Capture the cell that displays the provided text and extract its [x, y] central coordinate. 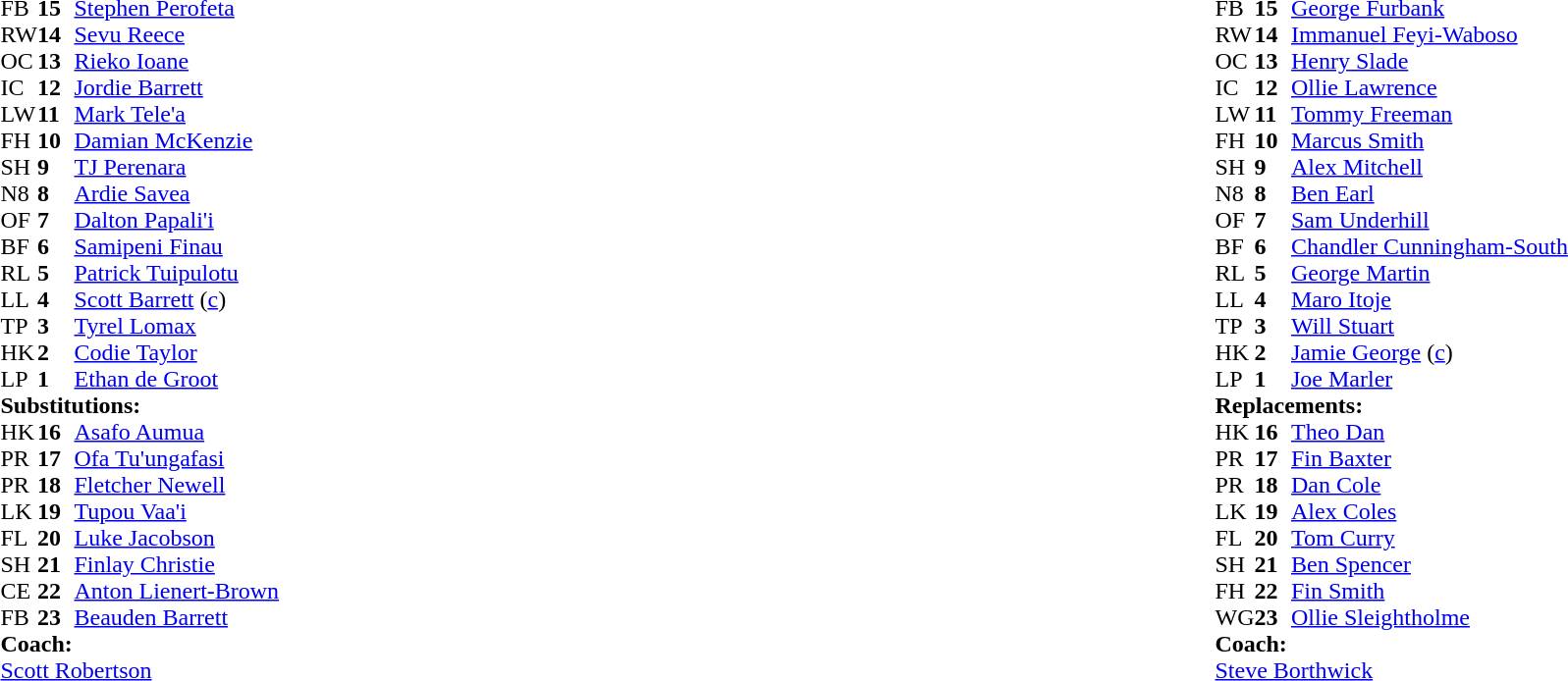
WG [1235, 618]
Damian McKenzie [177, 141]
Marcus Smith [1430, 141]
Samipeni Finau [177, 247]
Beauden Barrett [177, 618]
Ardie Savea [177, 194]
Finlay Christie [177, 565]
Tyrel Lomax [177, 326]
Maro Itoje [1430, 300]
Ben Spencer [1430, 565]
Chandler Cunningham-South [1430, 247]
Ben Earl [1430, 194]
Dalton Papali'i [177, 220]
FB [19, 618]
Alex Mitchell [1430, 167]
Fletcher Newell [177, 485]
Sam Underhill [1430, 220]
Tom Curry [1430, 538]
Jordie Barrett [177, 88]
Immanuel Feyi-Waboso [1430, 35]
TJ Perenara [177, 167]
Ethan de Groot [177, 379]
Tupou Vaa'i [177, 512]
Replacements: [1392, 406]
Jamie George (c) [1430, 353]
Tommy Freeman [1430, 114]
Ollie Sleightholme [1430, 618]
Fin Baxter [1430, 459]
Alex Coles [1430, 512]
Ofa Tu'ungafasi [177, 459]
Asafo Aumua [177, 432]
Patrick Tuipulotu [177, 273]
Henry Slade [1430, 61]
Sevu Reece [177, 35]
Rieko Ioane [177, 61]
Scott Barrett (c) [177, 300]
Mark Tele'a [177, 114]
CE [19, 591]
Substitutions: [139, 406]
Joe Marler [1430, 379]
Codie Taylor [177, 353]
Will Stuart [1430, 326]
Fin Smith [1430, 591]
Theo Dan [1430, 432]
George Martin [1430, 273]
Dan Cole [1430, 485]
Ollie Lawrence [1430, 88]
Luke Jacobson [177, 538]
Anton Lienert-Brown [177, 591]
